Locate the cell with the specified text and output its (X, Y) center coordinate. 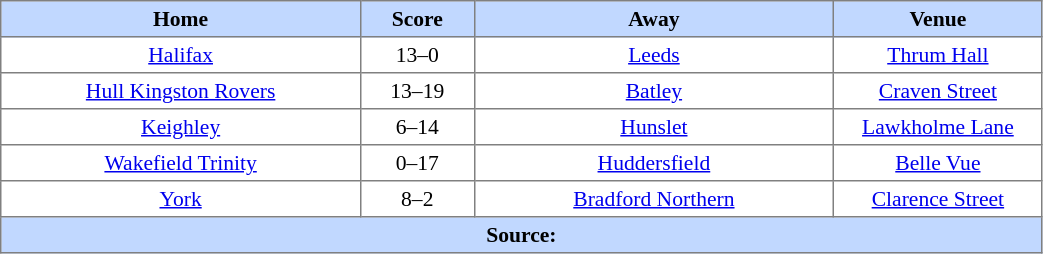
Halifax (181, 55)
13–19 (417, 91)
Huddersfield (654, 163)
Wakefield Trinity (181, 163)
Craven Street (938, 91)
Home (181, 19)
8–2 (417, 199)
Belle Vue (938, 163)
Source: (522, 235)
Hunslet (654, 127)
Clarence Street (938, 199)
0–17 (417, 163)
6–14 (417, 127)
Keighley (181, 127)
Bradford Northern (654, 199)
Venue (938, 19)
Away (654, 19)
Hull Kingston Rovers (181, 91)
Batley (654, 91)
Lawkholme Lane (938, 127)
Leeds (654, 55)
Thrum Hall (938, 55)
York (181, 199)
13–0 (417, 55)
Score (417, 19)
